Scan for the cell matching the given text and deliver its [X, Y] coordinate at center. 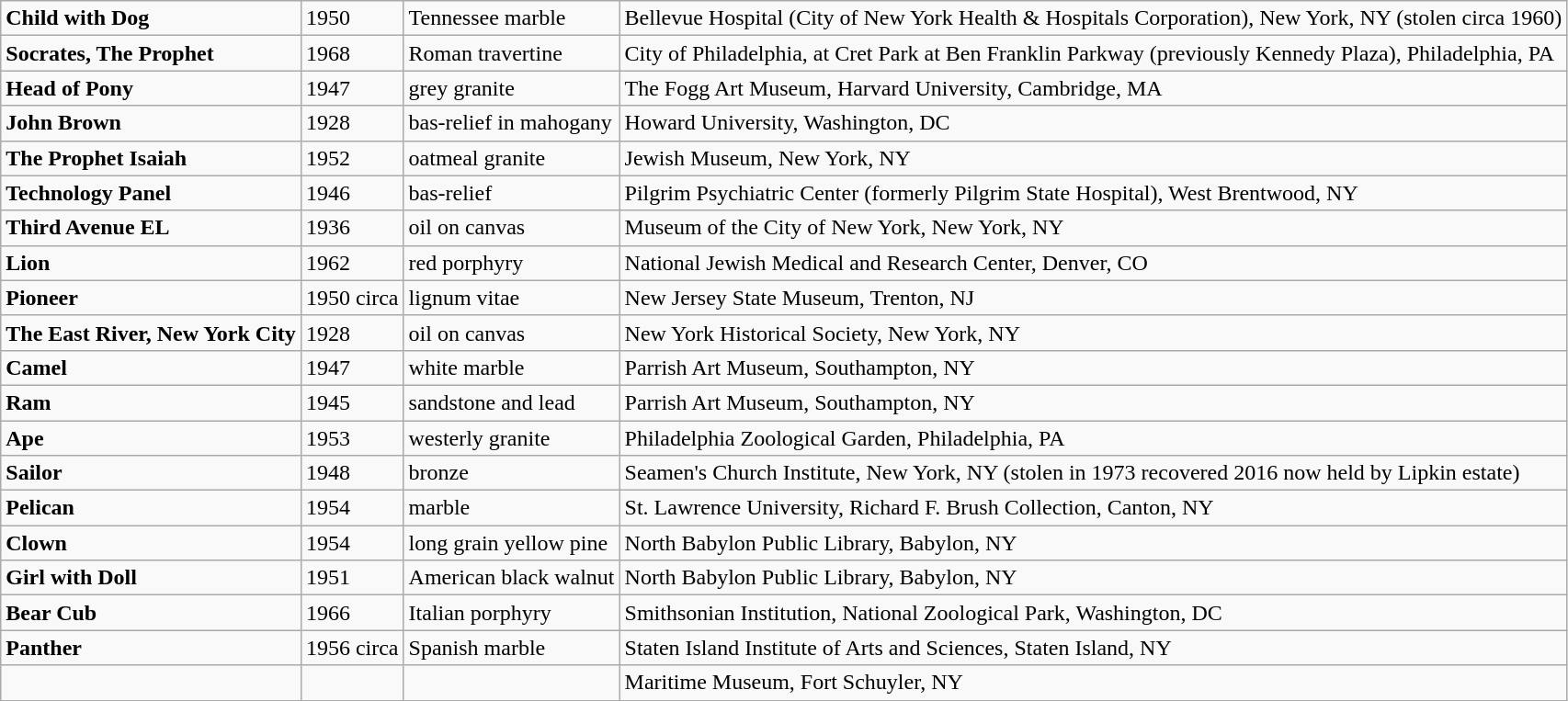
Clown [151, 543]
1962 [352, 263]
New Jersey State Museum, Trenton, NJ [1094, 298]
lignum vitae [511, 298]
1945 [352, 402]
1951 [352, 578]
National Jewish Medical and Research Center, Denver, CO [1094, 263]
Museum of the City of New York, New York, NY [1094, 228]
1950 circa [352, 298]
Ram [151, 402]
Jewish Museum, New York, NY [1094, 158]
red porphyry [511, 263]
1968 [352, 53]
Sailor [151, 473]
bas-relief [511, 193]
Bear Cub [151, 613]
1936 [352, 228]
Pelican [151, 508]
The East River, New York City [151, 333]
Italian porphyry [511, 613]
Pilgrim Psychiatric Center (formerly Pilgrim State Hospital), West Brentwood, NY [1094, 193]
1948 [352, 473]
Pioneer [151, 298]
westerly granite [511, 438]
Maritime Museum, Fort Schuyler, NY [1094, 683]
Lion [151, 263]
oatmeal granite [511, 158]
Spanish marble [511, 648]
1956 circa [352, 648]
St. Lawrence University, Richard F. Brush Collection, Canton, NY [1094, 508]
Roman travertine [511, 53]
Third Avenue EL [151, 228]
Staten Island Institute of Arts and Sciences, Staten Island, NY [1094, 648]
Girl with Doll [151, 578]
Camel [151, 367]
Technology Panel [151, 193]
1950 [352, 18]
1966 [352, 613]
Smithsonian Institution, National Zoological Park, Washington, DC [1094, 613]
John Brown [151, 123]
The Prophet Isaiah [151, 158]
Bellevue Hospital (City of New York Health & Hospitals Corporation), New York, NY (stolen circa 1960) [1094, 18]
white marble [511, 367]
Socrates, The Prophet [151, 53]
City of Philadelphia, at Cret Park at Ben Franklin Parkway (previously Kennedy Plaza), Philadelphia, PA [1094, 53]
marble [511, 508]
grey granite [511, 88]
1952 [352, 158]
Head of Pony [151, 88]
Panther [151, 648]
bas-relief in mahogany [511, 123]
Howard University, Washington, DC [1094, 123]
Tennessee marble [511, 18]
New York Historical Society, New York, NY [1094, 333]
The Fogg Art Museum, Harvard University, Cambridge, MA [1094, 88]
1953 [352, 438]
Child with Dog [151, 18]
long grain yellow pine [511, 543]
bronze [511, 473]
Ape [151, 438]
sandstone and lead [511, 402]
Seamen's Church Institute, New York, NY (stolen in 1973 recovered 2016 now held by Lipkin estate) [1094, 473]
1946 [352, 193]
American black walnut [511, 578]
Philadelphia Zoological Garden, Philadelphia, PA [1094, 438]
